Output the (x, y) coordinate of the center of the cell containing the given text.  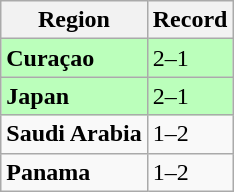
Record (190, 20)
Japan (74, 96)
Panama (74, 172)
Curaçao (74, 58)
Region (74, 20)
Saudi Arabia (74, 134)
